Return (X, Y) of the center of cell containing provided text 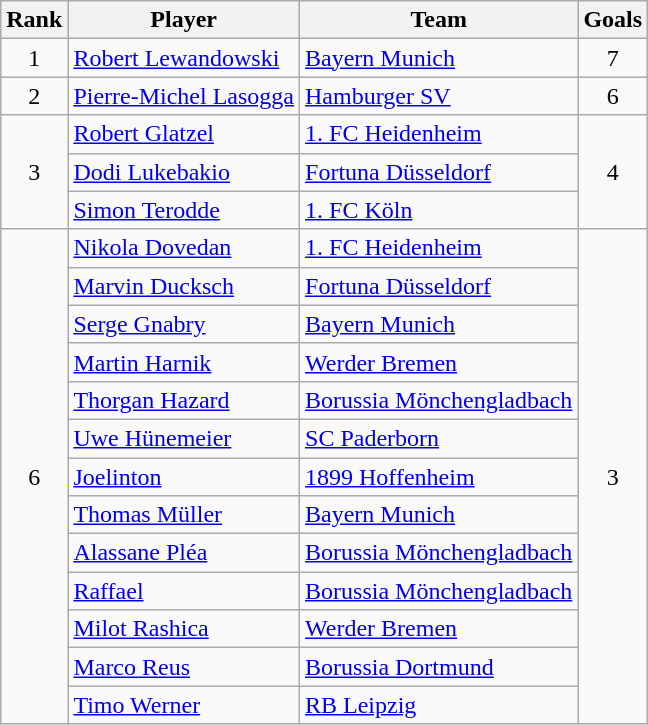
Robert Lewandowski (184, 58)
Pierre-Michel Lasogga (184, 96)
Marvin Ducksch (184, 286)
SC Paderborn (439, 438)
Robert Glatzel (184, 134)
Alassane Pléa (184, 553)
Timo Werner (184, 705)
Raffael (184, 591)
Martin Harnik (184, 362)
7 (613, 58)
Marco Reus (184, 667)
Nikola Dovedan (184, 248)
1. FC Köln (439, 210)
Team (439, 20)
Simon Terodde (184, 210)
Rank (34, 20)
1 (34, 58)
Dodi Lukebakio (184, 172)
Uwe Hünemeier (184, 438)
Serge Gnabry (184, 324)
Thorgan Hazard (184, 400)
1899 Hoffenheim (439, 477)
RB Leipzig (439, 705)
Milot Rashica (184, 629)
Goals (613, 20)
Player (184, 20)
Joelinton (184, 477)
2 (34, 96)
Thomas Müller (184, 515)
4 (613, 172)
Hamburger SV (439, 96)
Borussia Dortmund (439, 667)
